Pinpoint the cell where the given text exists, returning its (x, y) midpoint coordinate. 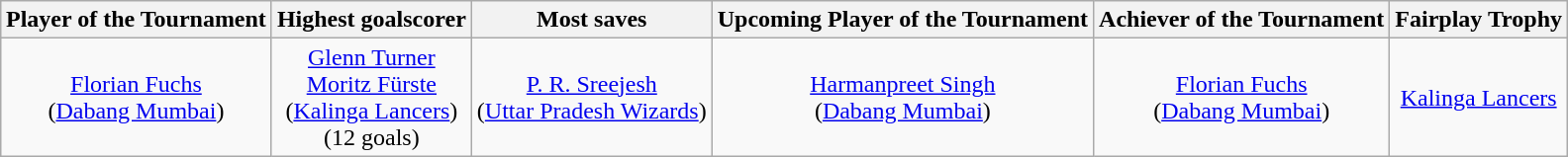
Player of the Tournament (136, 20)
Achiever of the Tournament (1241, 20)
Most saves (592, 20)
Fairplay Trophy (1479, 20)
P. R. Sreejesh(Uttar Pradesh Wizards) (592, 97)
Kalinga Lancers (1479, 97)
Upcoming Player of the Tournament (903, 20)
Highest goalscorer (371, 20)
Harmanpreet Singh(Dabang Mumbai) (903, 97)
Glenn TurnerMoritz Fürste(Kalinga Lancers)(12 goals) (371, 97)
